Output the [X, Y] coordinate of the center of the cell containing the given text.  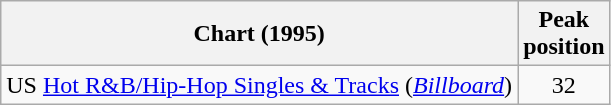
US Hot R&B/Hip-Hop Singles & Tracks (Billboard) [260, 85]
32 [564, 85]
Chart (1995) [260, 34]
Peakposition [564, 34]
